Locate the cell with the specified text and output its [x, y] center coordinate. 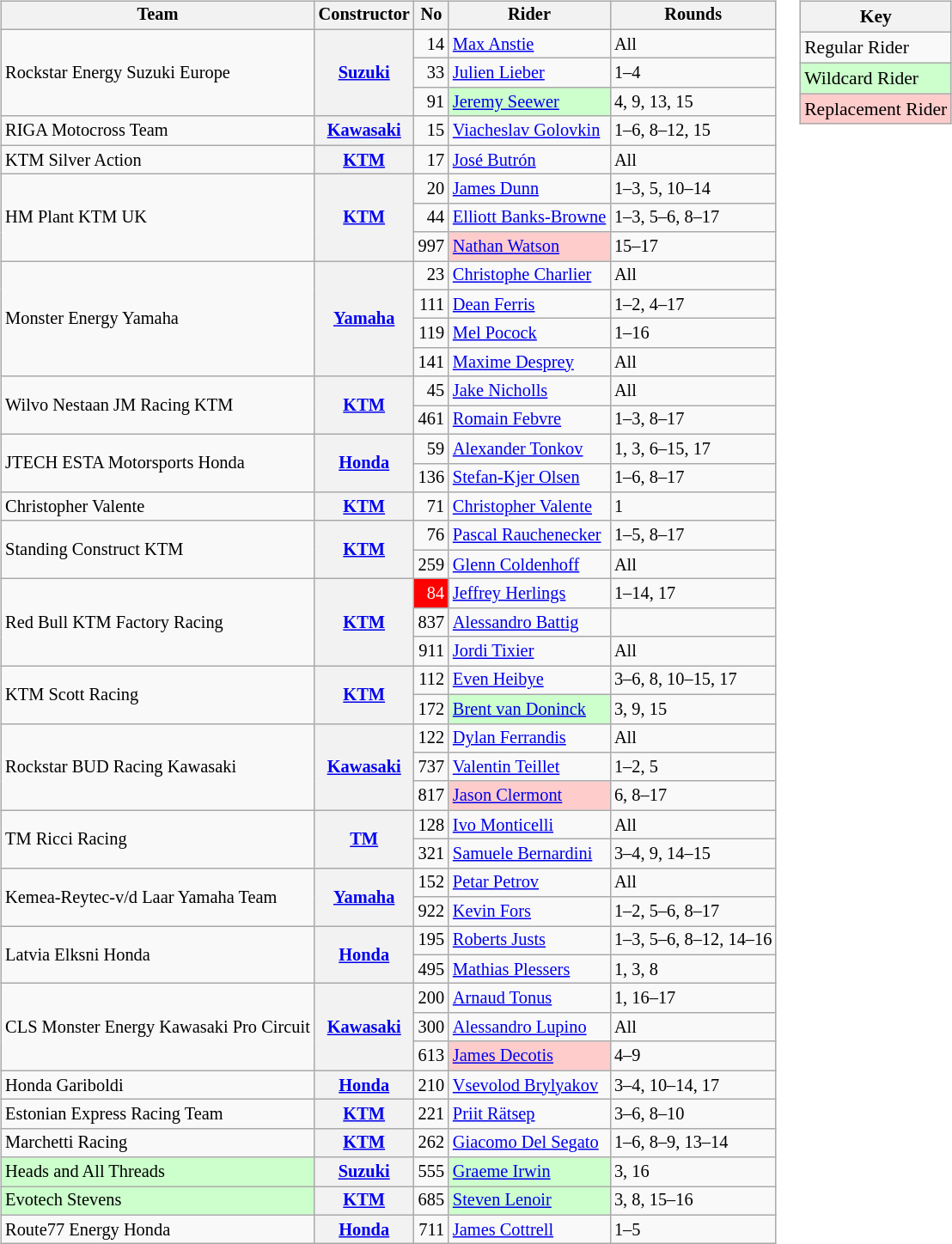
Evotech Stevens [157, 1201]
Alessandro Lupino [529, 1028]
Regular Rider [876, 47]
1, 3, 6–15, 17 [693, 448]
20 [431, 189]
172 [431, 709]
119 [431, 333]
Kevin Fors [529, 912]
Latvia Elksni Honda [157, 955]
TM Ricci Racing [157, 838]
1–6, 8–9, 13–14 [693, 1143]
84 [431, 594]
RIGA Motocross Team [157, 131]
59 [431, 448]
17 [431, 160]
1–2, 5 [693, 767]
4, 9, 13, 15 [693, 102]
Heads and All Threads [157, 1172]
Julien Lieber [529, 73]
837 [431, 622]
James Cottrell [529, 1229]
James Dunn [529, 189]
195 [431, 941]
210 [431, 1085]
Dylan Ferrandis [529, 738]
259 [431, 564]
Stefan-Kjer Olsen [529, 478]
Rockstar Energy Suzuki Europe [157, 72]
Replacement Rider [876, 109]
15 [431, 131]
Ivo Monticelli [529, 825]
Brent van Doninck [529, 709]
128 [431, 825]
Jeremy Seewer [529, 102]
1–3, 5, 10–14 [693, 189]
3, 8, 15–16 [693, 1201]
3, 16 [693, 1172]
Graeme Irwin [529, 1172]
737 [431, 767]
76 [431, 535]
Wilvo Nestaan JM Racing KTM [157, 406]
1–3, 5–6, 8–17 [693, 217]
Romain Febvre [529, 420]
3–4, 9, 14–15 [693, 854]
1–2, 4–17 [693, 304]
44 [431, 217]
Alexander Tonkov [529, 448]
CLS Monster Energy Kawasaki Pro Circuit [157, 1028]
Red Bull KTM Factory Racing [157, 622]
111 [431, 304]
262 [431, 1143]
José Butrón [529, 160]
45 [431, 391]
Standing Construct KTM [157, 550]
495 [431, 969]
Team [157, 15]
Mel Pocock [529, 333]
1–2, 5–6, 8–17 [693, 912]
997 [431, 247]
112 [431, 680]
4–9 [693, 1056]
Rockstar BUD Racing Kawasaki [157, 766]
Glenn Coldenhoff [529, 564]
1–3, 5–6, 8–12, 14–16 [693, 941]
Constructor [364, 15]
1–4 [693, 73]
461 [431, 420]
Steven Lenoir [529, 1201]
Jordi Tixier [529, 651]
1–14, 17 [693, 594]
555 [431, 1172]
Honda Gariboldi [157, 1085]
1–5, 8–17 [693, 535]
911 [431, 651]
Max Anstie [529, 44]
Dean Ferris [529, 304]
Petar Petrov [529, 882]
152 [431, 882]
1–5 [693, 1229]
Monster Energy Yamaha [157, 320]
Vsevolod Brylyakov [529, 1085]
Giacomo Del Segato [529, 1143]
1–6, 8–12, 15 [693, 131]
3–6, 8–10 [693, 1114]
Christophe Charlier [529, 276]
Even Heibye [529, 680]
James Decotis [529, 1056]
Mathias Plessers [529, 969]
KTM Scott Racing [157, 694]
Jake Nicholls [529, 391]
Rider [529, 15]
300 [431, 1028]
922 [431, 912]
3–6, 8, 10–15, 17 [693, 680]
Route77 Energy Honda [157, 1229]
15–17 [693, 247]
613 [431, 1056]
Maxime Desprey [529, 363]
33 [431, 73]
14 [431, 44]
685 [431, 1201]
3, 9, 15 [693, 709]
Alessandro Battig [529, 622]
Valentin Teillet [529, 767]
KTM Silver Action [157, 160]
221 [431, 1114]
JTECH ESTA Motorsports Honda [157, 462]
HM Plant KTM UK [157, 218]
Jason Clermont [529, 796]
136 [431, 478]
TM [364, 838]
Arnaud Tonus [529, 998]
Rounds [693, 15]
200 [431, 998]
Nathan Watson [529, 247]
1 [693, 507]
Kemea-Reytec-v/d Laar Yamaha Team [157, 897]
817 [431, 796]
71 [431, 507]
Viacheslav Golovkin [529, 131]
Estonian Express Racing Team [157, 1114]
No [431, 15]
Key [876, 17]
Roberts Justs [529, 941]
23 [431, 276]
1, 3, 8 [693, 969]
Priit Rätsep [529, 1114]
1–6, 8–17 [693, 478]
122 [431, 738]
Marchetti Racing [157, 1143]
3–4, 10–14, 17 [693, 1085]
141 [431, 363]
Elliott Banks-Browne [529, 217]
Wildcard Rider [876, 78]
1–16 [693, 333]
321 [431, 854]
Pascal Rauchenecker [529, 535]
91 [431, 102]
Samuele Bernardini [529, 854]
711 [431, 1229]
1–3, 8–17 [693, 420]
Jeffrey Herlings [529, 594]
1, 16–17 [693, 998]
6, 8–17 [693, 796]
